Scan for the cell matching the given text and deliver its (x, y) coordinate at center. 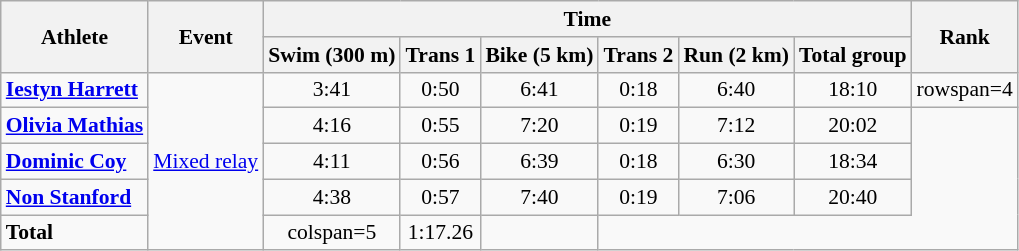
Olivia Mathias (74, 126)
Bike (5 km) (539, 55)
0:57 (440, 197)
Trans 1 (440, 55)
0:56 (440, 162)
Dominic Coy (74, 162)
6:40 (736, 90)
6:41 (539, 90)
20:40 (853, 197)
1:17.26 (440, 233)
7:12 (736, 126)
colspan=5 (332, 233)
4:16 (332, 126)
Iestyn Harrett (74, 90)
Rank (965, 36)
3:41 (332, 90)
20:02 (853, 126)
Time (587, 19)
0:50 (440, 90)
7:06 (736, 197)
18:34 (853, 162)
rowspan=4 (965, 90)
6:39 (539, 162)
0:55 (440, 126)
4:38 (332, 197)
Mixed relay (206, 161)
4:11 (332, 162)
18:10 (853, 90)
7:20 (539, 126)
6:30 (736, 162)
Total group (853, 55)
Swim (300 m) (332, 55)
Event (206, 36)
Trans 2 (638, 55)
Athlete (74, 36)
7:40 (539, 197)
Run (2 km) (736, 55)
Total (74, 233)
Non Stanford (74, 197)
